Scan for the cell matching the given text and deliver its (x, y) coordinate at center. 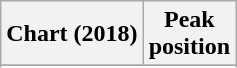
Chart (2018) (72, 34)
Peakposition (189, 34)
